Provide the (x, y) coordinate of the cell's center where the given text is located.  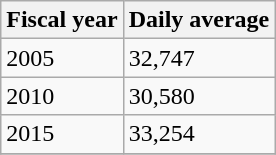
2015 (62, 134)
32,747 (199, 58)
33,254 (199, 134)
2010 (62, 96)
Daily average (199, 20)
2005 (62, 58)
30,580 (199, 96)
Fiscal year (62, 20)
